Capture the cell that displays the provided text and extract its (x, y) central coordinate. 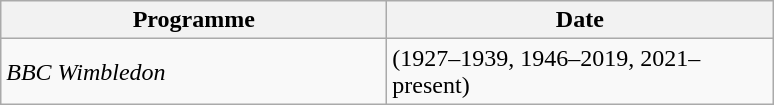
Programme (194, 20)
Date (580, 20)
(1927–1939, 1946–2019, 2021–present) (580, 72)
BBC Wimbledon (194, 72)
